Detect which cell encompasses the target text, then output its [X, Y] center coordinate. 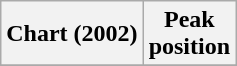
Peakposition [189, 34]
Chart (2002) [72, 34]
